Return the (X, Y) coordinate for the center point of the cell that contains the specified text.  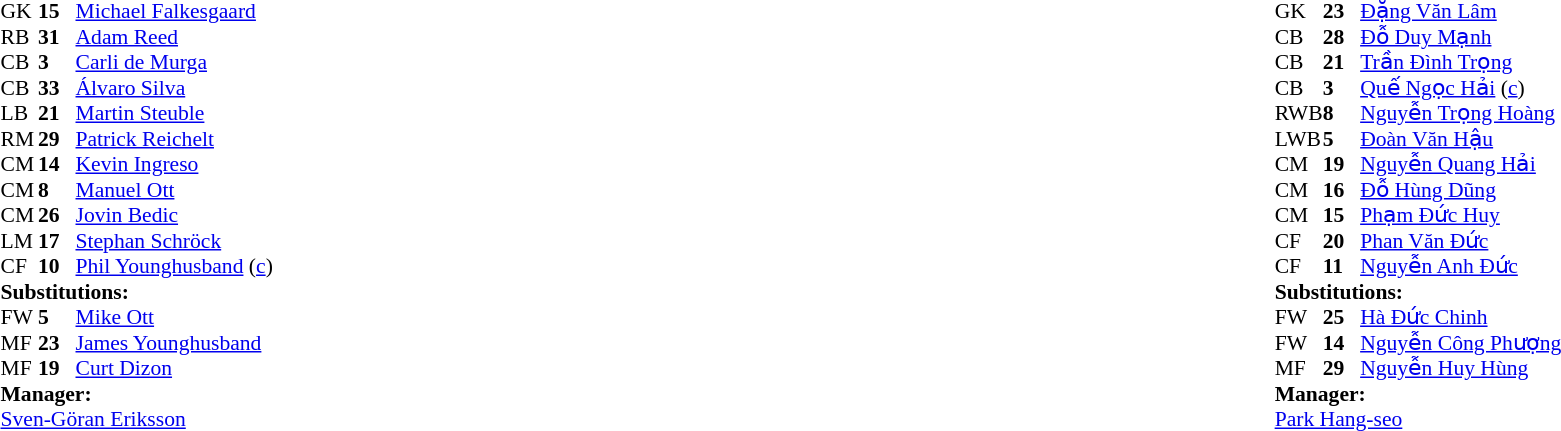
Mike Ott (174, 317)
Nguyễn Anh Đức (1460, 267)
Jovin Bedic (174, 215)
Manuel Ott (174, 190)
James Younghusband (174, 343)
Álvaro Silva (174, 88)
Adam Reed (174, 37)
28 (1342, 37)
RWB (1299, 113)
Substitutions: (136, 292)
Nguyễn Huy Hùng (1460, 369)
LB (19, 113)
Đỗ Hùng Dũng (1460, 190)
LM (19, 241)
31 (57, 37)
26 (57, 215)
Kevin Ingreso (174, 165)
Carli de Murga (174, 63)
RM (19, 139)
Trần Đình Trọng (1460, 63)
25 (1342, 317)
33 (57, 88)
16 (1342, 190)
Đỗ Duy Mạnh (1460, 37)
10 (57, 267)
Martin Steuble (174, 113)
17 (57, 241)
Curt Dizon (174, 369)
RB (19, 37)
Phan Văn Đức (1460, 241)
Nguyễn Trọng Hoàng (1460, 113)
Stephan Schröck (174, 241)
15 (1342, 215)
Hà Đức Chinh (1460, 317)
LWB (1299, 139)
Đoàn Văn Hậu (1460, 139)
Quế Ngọc Hải (c) (1460, 88)
Phạm Đức Huy (1460, 215)
Manager: (136, 394)
Phil Younghusband (c) (174, 267)
Patrick Reichelt (174, 139)
20 (1342, 241)
Nguyễn Quang Hải (1460, 165)
23 (57, 343)
Nguyễn Công Phượng (1460, 343)
11 (1342, 267)
